For the text-containing cell, return its midpoint in [X, Y] coordinate format. 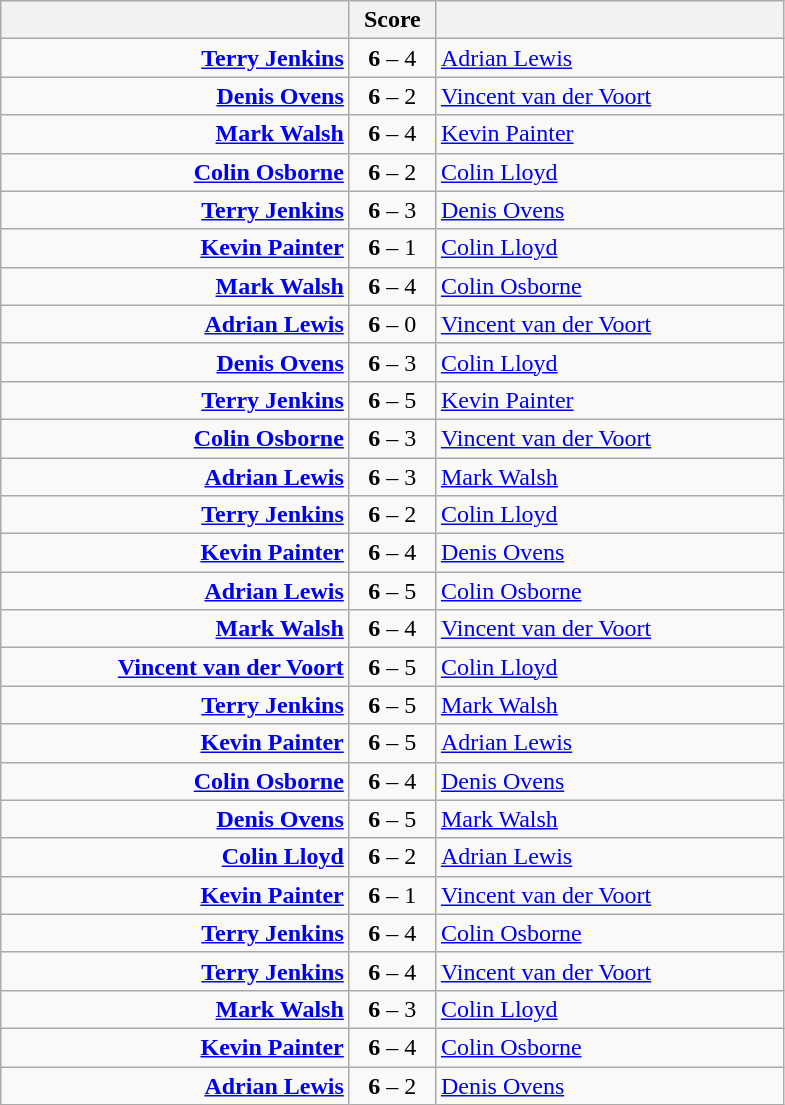
Score [392, 20]
6 – 0 [392, 324]
